From the cell containing the given text, extract its center point as [x, y] coordinate. 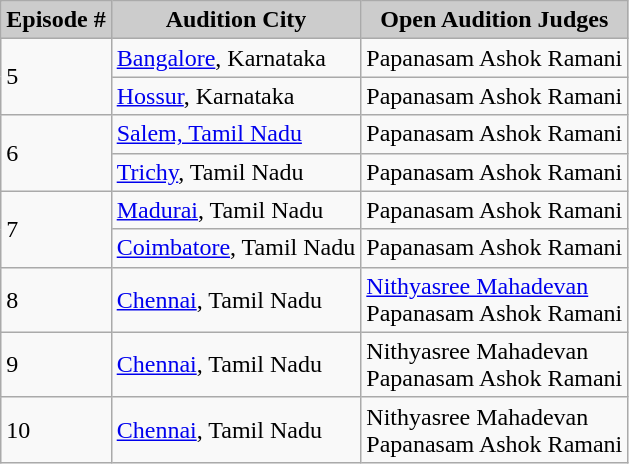
Audition City [236, 20]
Hossur, Karnataka [236, 96]
7 [56, 229]
8 [56, 300]
Salem, Tamil Nadu [236, 134]
9 [56, 364]
Coimbatore, Tamil Nadu [236, 248]
Madurai, Tamil Nadu [236, 210]
Bangalore, Karnataka [236, 58]
5 [56, 77]
6 [56, 153]
Trichy, Tamil Nadu [236, 172]
Open Audition Judges [494, 20]
10 [56, 430]
Episode # [56, 20]
